Locate the cell with the specified text and output its [x, y] center coordinate. 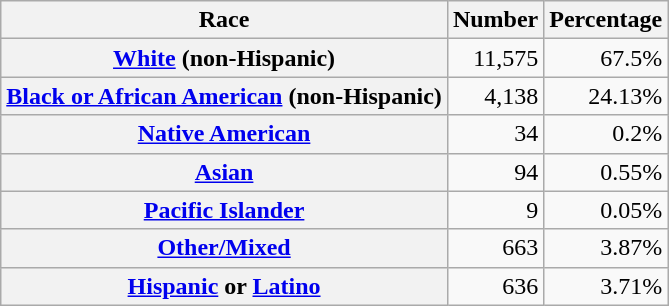
0.2% [606, 134]
11,575 [495, 58]
4,138 [495, 96]
9 [495, 210]
Black or African American (non-Hispanic) [224, 96]
White (non-Hispanic) [224, 58]
Other/Mixed [224, 248]
3.71% [606, 286]
Number [495, 20]
24.13% [606, 96]
Hispanic or Latino [224, 286]
Native American [224, 134]
67.5% [606, 58]
94 [495, 172]
3.87% [606, 248]
34 [495, 134]
Percentage [606, 20]
0.55% [606, 172]
Race [224, 20]
636 [495, 286]
Pacific Islander [224, 210]
Asian [224, 172]
0.05% [606, 210]
663 [495, 248]
